Pinpoint the cell where the given text exists, returning its [x, y] midpoint coordinate. 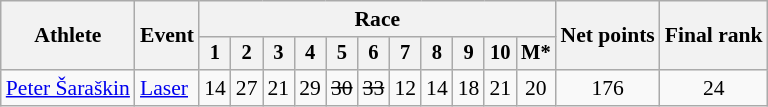
27 [247, 88]
30 [342, 88]
29 [310, 88]
12 [405, 88]
8 [437, 54]
20 [536, 88]
33 [374, 88]
24 [714, 88]
Final rank [714, 36]
9 [469, 54]
Peter Šaraškin [68, 88]
Laser [167, 88]
6 [374, 54]
3 [278, 54]
Net points [608, 36]
10 [500, 54]
7 [405, 54]
Event [167, 36]
5 [342, 54]
176 [608, 88]
18 [469, 88]
M* [536, 54]
Race [377, 19]
2 [247, 54]
4 [310, 54]
Athlete [68, 36]
1 [215, 54]
